Determine the [X, Y] coordinate at the center of the cell enclosing the given text.  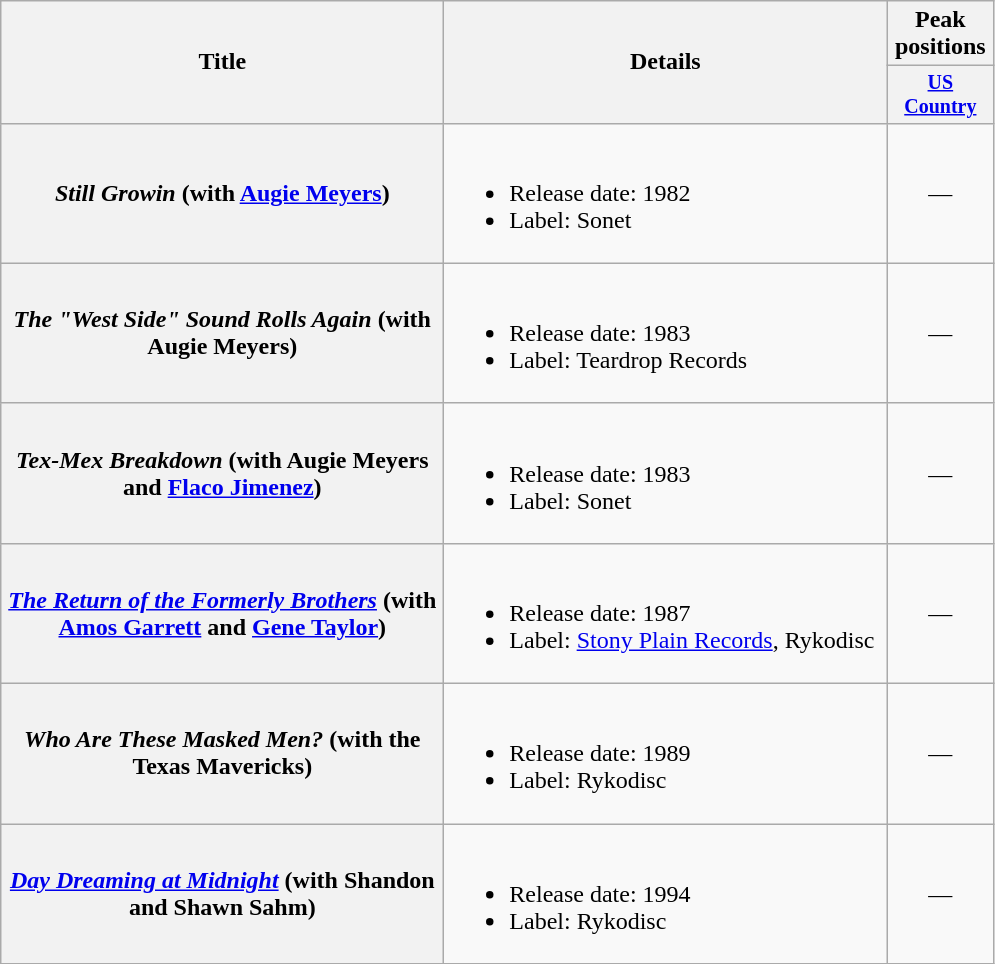
Release date: 1983Label: Teardrop Records [666, 333]
Release date: 1994Label: Rykodisc [666, 894]
Still Growin (with Augie Meyers) [222, 193]
Release date: 1982Label: Sonet [666, 193]
Tex-Mex Breakdown (with Augie Meyers and Flaco Jimenez) [222, 473]
Details [666, 62]
Who Are These Masked Men? (with the Texas Mavericks) [222, 754]
Peak positions [940, 34]
Release date: 1987Label: Stony Plain Records, Rykodisc [666, 613]
Release date: 1989Label: Rykodisc [666, 754]
The "West Side" Sound Rolls Again (with Augie Meyers) [222, 333]
Title [222, 62]
Release date: 1983Label: Sonet [666, 473]
US Country [940, 94]
The Return of the Formerly Brothers (with Amos Garrett and Gene Taylor) [222, 613]
Day Dreaming at Midnight (with Shandon and Shawn Sahm) [222, 894]
